Return the [X, Y] coordinate for the center point of the cell that contains the specified text.  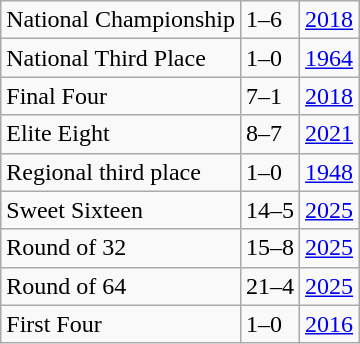
7–1 [270, 96]
2016 [330, 324]
Final Four [121, 96]
2021 [330, 134]
21–4 [270, 286]
Regional third place [121, 172]
1964 [330, 58]
15–8 [270, 248]
National Championship [121, 20]
Elite Eight [121, 134]
Sweet Sixteen [121, 210]
Round of 32 [121, 248]
First Four [121, 324]
Round of 64 [121, 286]
14–5 [270, 210]
1948 [330, 172]
National Third Place [121, 58]
1–6 [270, 20]
8–7 [270, 134]
